Search for the cell housing the specified text and yield its (X, Y) center coordinate. 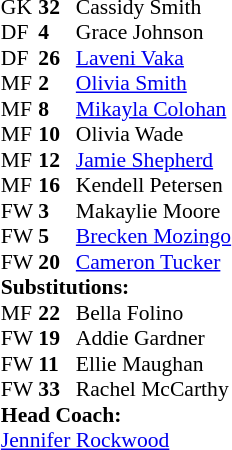
19 (57, 339)
Brecken Mozingo (154, 237)
Mikayla Colohan (154, 109)
Rachel McCarthy (154, 389)
Substitutions: (116, 287)
26 (57, 58)
Grace Johnson (154, 33)
Ellie Maughan (154, 364)
4 (57, 33)
Olivia Smith (154, 83)
22 (57, 313)
16 (57, 185)
8 (57, 109)
20 (57, 262)
33 (57, 389)
Jamie Shepherd (154, 160)
3 (57, 211)
Laveni Vaka (154, 58)
5 (57, 237)
2 (57, 83)
Head Coach: (116, 415)
11 (57, 364)
Kendell Petersen (154, 185)
10 (57, 135)
Bella Folino (154, 313)
Olivia Wade (154, 135)
Makaylie Moore (154, 211)
Addie Gardner (154, 339)
12 (57, 160)
Cameron Tucker (154, 262)
